Return the [X, Y] coordinate for the center point of the cell that contains the specified text.  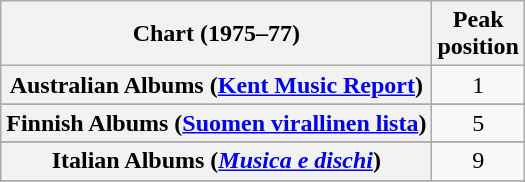
Italian Albums (Musica e dischi) [216, 161]
Finnish Albums (Suomen virallinen lista) [216, 123]
Chart (1975–77) [216, 34]
Australian Albums (Kent Music Report) [216, 85]
Peakposition [478, 34]
9 [478, 161]
5 [478, 123]
1 [478, 85]
